Scan for the cell matching the given text and deliver its (X, Y) coordinate at center. 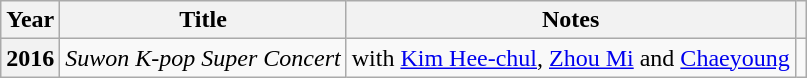
Year (30, 20)
2016 (30, 58)
Notes (570, 20)
Suwon K-pop Super Concert (203, 58)
with Kim Hee-chul, Zhou Mi and Chaeyoung (570, 58)
Title (203, 20)
